Find where the given text appears and provide that cell's center as (x, y) coordinate. 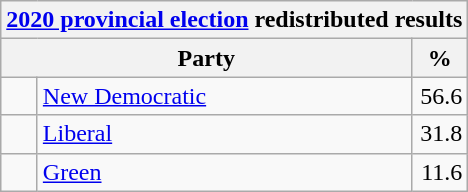
Green (224, 172)
56.6 (440, 96)
11.6 (440, 172)
31.8 (440, 134)
% (440, 58)
Party (206, 58)
2020 provincial election redistributed results (234, 20)
New Democratic (224, 96)
Liberal (224, 134)
